Output the [x, y] coordinate of the center of the cell containing the given text.  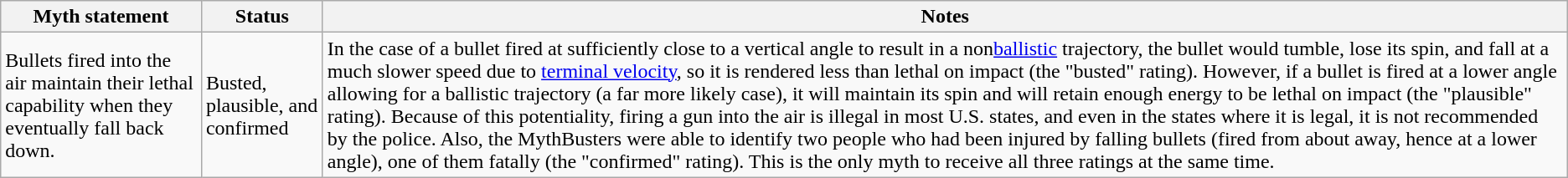
Busted, plausible, and confirmed [261, 105]
Myth statement [101, 17]
Status [261, 17]
Bullets fired into the air maintain their lethal capability when they eventually fall back down. [101, 105]
Notes [945, 17]
